Search for the cell housing the specified text and yield its (x, y) center coordinate. 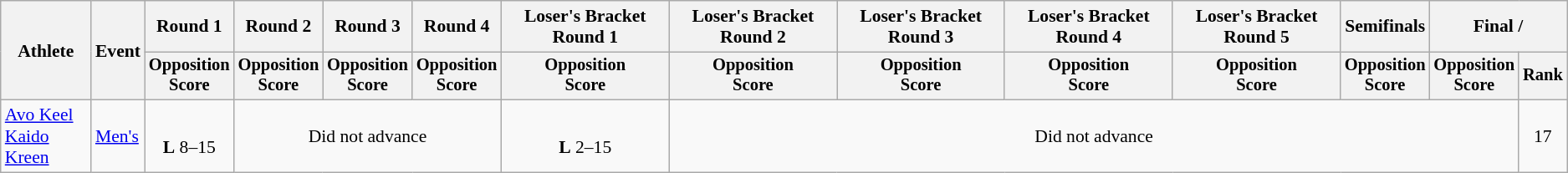
Round 2 (279, 27)
Loser's Bracket Round 1 (585, 27)
Loser's Bracket Round 3 (922, 27)
17 (1543, 137)
Final / (1498, 27)
Round 4 (457, 27)
Rank (1543, 76)
Semifinals (1385, 27)
Men's (118, 137)
L 8–15 (189, 137)
Loser's Bracket Round 2 (753, 27)
Avo KeelKaido Kreen (46, 137)
Round 3 (368, 27)
L 2–15 (585, 137)
Athlete (46, 50)
Round 1 (189, 27)
Loser's Bracket Round 5 (1256, 27)
Loser's Bracket Round 4 (1089, 27)
Event (118, 50)
